Return the (x, y) coordinate for the center point of the cell that contains the specified text.  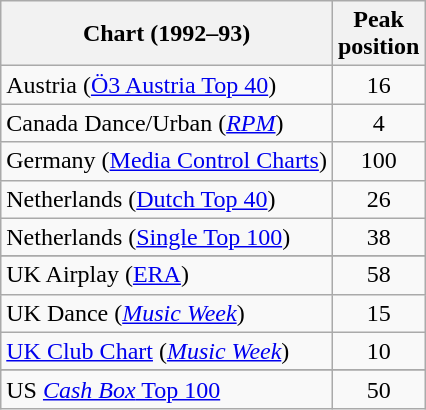
50 (378, 389)
16 (378, 85)
10 (378, 351)
15 (378, 313)
38 (378, 237)
UK Club Chart (Music Week) (167, 351)
100 (378, 161)
4 (378, 123)
UK Dance (Music Week) (167, 313)
58 (378, 275)
Netherlands (Single Top 100) (167, 237)
Chart (1992–93) (167, 34)
Germany (Media Control Charts) (167, 161)
US Cash Box Top 100 (167, 389)
Netherlands (Dutch Top 40) (167, 199)
Austria (Ö3 Austria Top 40) (167, 85)
Peakposition (378, 34)
26 (378, 199)
UK Airplay (ERA) (167, 275)
Canada Dance/Urban (RPM) (167, 123)
